Detect which cell encompasses the target text, then output its (x, y) center coordinate. 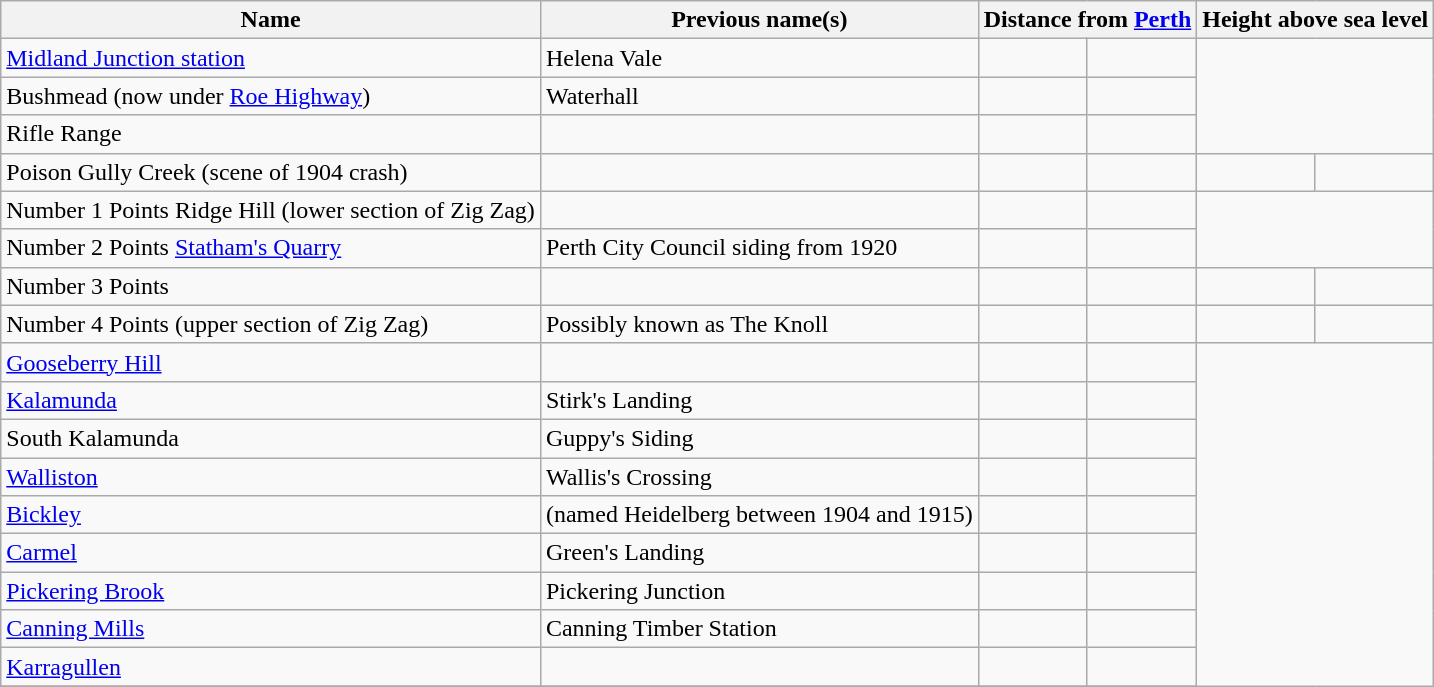
Guppy's Siding (759, 438)
Previous name(s) (759, 20)
Number 3 Points (271, 286)
Green's Landing (759, 553)
Karragullen (271, 667)
Rifle Range (271, 134)
Wallis's Crossing (759, 477)
Number 2 Points Statham's Quarry (271, 248)
Bushmead (now under Roe Highway) (271, 96)
Number 1 Points Ridge Hill (lower section of Zig Zag) (271, 210)
Name (271, 20)
Pickering Brook (271, 591)
Helena Vale (759, 58)
Waterhall (759, 96)
Distance from Perth (1088, 20)
(named Heidelberg between 1904 and 1915) (759, 515)
Possibly known as The Knoll (759, 324)
Canning Mills (271, 629)
Pickering Junction (759, 591)
Midland Junction station (271, 58)
Canning Timber Station (759, 629)
Stirk's Landing (759, 400)
Walliston (271, 477)
Poison Gully Creek (scene of 1904 crash) (271, 172)
Bickley (271, 515)
Kalamunda (271, 400)
Gooseberry Hill (271, 362)
Number 4 Points (upper section of Zig Zag) (271, 324)
South Kalamunda (271, 438)
Perth City Council siding from 1920 (759, 248)
Height above sea level (1316, 20)
Carmel (271, 553)
